Return the (X, Y) coordinate for the center point of the cell that contains the specified text.  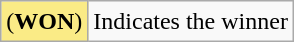
(WON) (44, 22)
Indicates the winner (191, 22)
